Search for the cell housing the specified text and yield its (x, y) center coordinate. 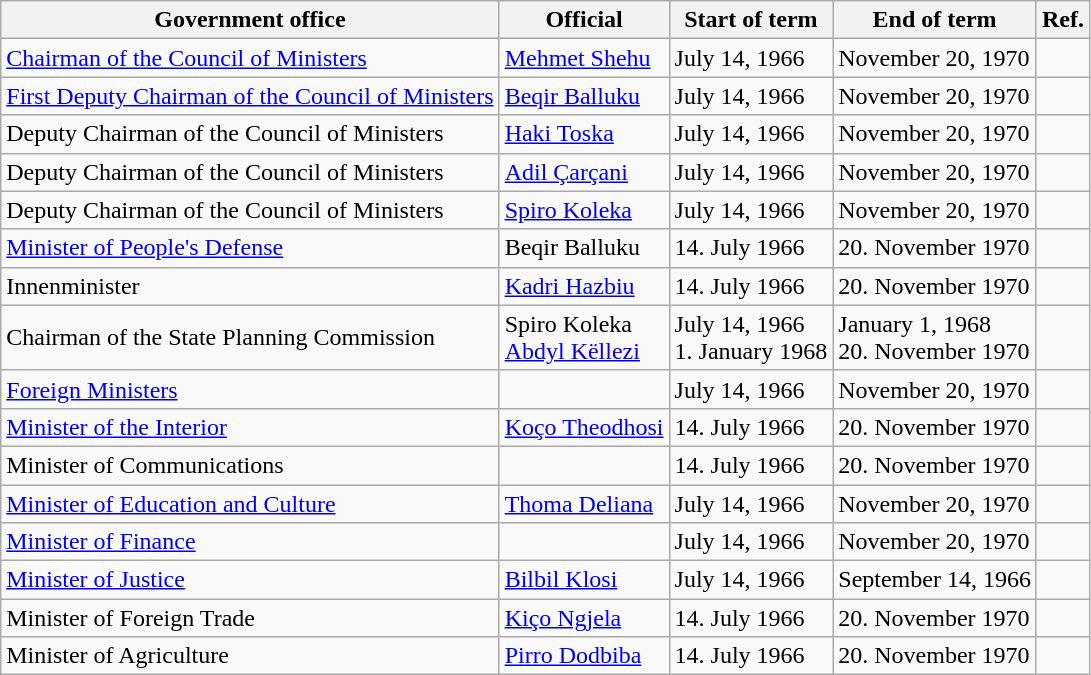
Kiço Ngjela (584, 618)
Minister of the Interior (250, 427)
Minister of Communications (250, 465)
July 14, 19661. January 1968 (751, 338)
September 14, 1966 (935, 580)
Start of term (751, 20)
Adil Çarçani (584, 172)
Spiro KolekaAbdyl Këllezi (584, 338)
Minister of People's Defense (250, 248)
Bilbil Klosi (584, 580)
Kadri Hazbiu (584, 286)
Minister of Agriculture (250, 656)
Mehmet Shehu (584, 58)
January 1, 196820. November 1970 (935, 338)
Ref. (1062, 20)
Thoma Deliana (584, 503)
Chairman of the Council of Ministers (250, 58)
Chairman of the State Planning Commission (250, 338)
Official (584, 20)
Haki Toska (584, 134)
Koço Theodhosi (584, 427)
Innenminister (250, 286)
Minister of Education and Culture (250, 503)
Spiro Koleka (584, 210)
End of term (935, 20)
Foreign Ministers (250, 389)
Minister of Justice (250, 580)
Pirro Dodbiba (584, 656)
Minister of Foreign Trade (250, 618)
Government office (250, 20)
First Deputy Chairman of the Council of Ministers (250, 96)
Minister of Finance (250, 542)
